Provide the (X, Y) coordinate of the cell's center where the given text is located.  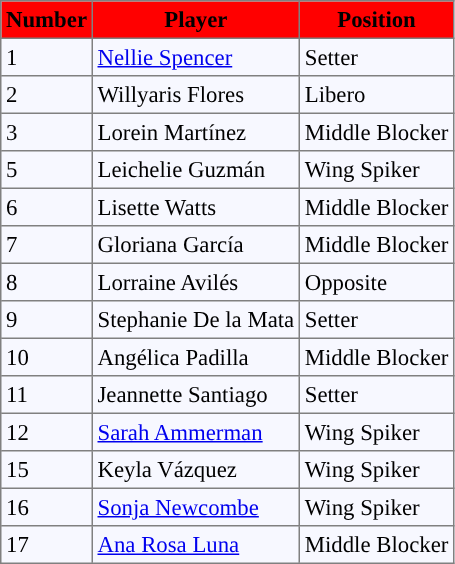
Gloriana García (196, 245)
15 (47, 470)
2 (47, 95)
Lorraine Avilés (196, 282)
Willyaris Flores (196, 95)
Ana Rosa Luna (196, 545)
Lorein Martínez (196, 132)
16 (47, 507)
Leichelie Guzmán (196, 170)
Opposite (376, 282)
17 (47, 545)
8 (47, 282)
Jeannette Santiago (196, 395)
Stephanie De la Mata (196, 320)
Player (196, 20)
11 (47, 395)
3 (47, 132)
Keyla Vázquez (196, 470)
Libero (376, 95)
Sonja Newcombe (196, 507)
12 (47, 432)
Position (376, 20)
7 (47, 245)
10 (47, 357)
Number (47, 20)
Lisette Watts (196, 207)
Nellie Spencer (196, 57)
Sarah Ammerman (196, 432)
Angélica Padilla (196, 357)
6 (47, 207)
1 (47, 57)
9 (47, 320)
5 (47, 170)
